Pinpoint the cell where the given text exists, returning its [x, y] midpoint coordinate. 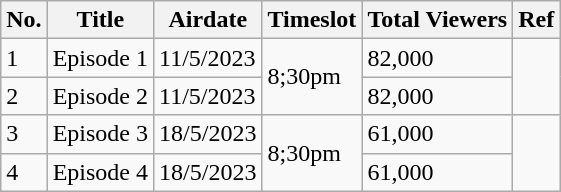
Episode 4 [100, 172]
Episode 1 [100, 58]
Title [100, 20]
4 [24, 172]
Ref [536, 20]
Episode 2 [100, 96]
Airdate [208, 20]
2 [24, 96]
Total Viewers [438, 20]
Timeslot [312, 20]
1 [24, 58]
3 [24, 134]
No. [24, 20]
Episode 3 [100, 134]
